From the cell containing the given text, extract its center point as [x, y] coordinate. 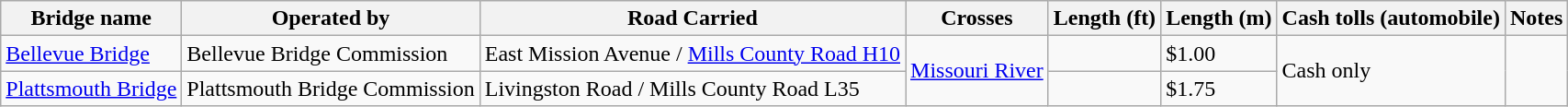
Cash only [1391, 71]
East Mission Avenue / Mills County Road H10 [693, 53]
Length (ft) [1104, 18]
$1.00 [1219, 53]
Livingston Road / Mills County Road L35 [693, 89]
Bellevue Bridge [92, 53]
Notes [1536, 18]
$1.75 [1219, 89]
Bellevue Bridge Commission [331, 53]
Road Carried [693, 18]
Crosses [977, 18]
Plattsmouth Bridge Commission [331, 89]
Missouri River [977, 71]
Bridge name [92, 18]
Cash tolls (automobile) [1391, 18]
Length (m) [1219, 18]
Operated by [331, 18]
Plattsmouth Bridge [92, 89]
